Detect which cell encompasses the target text, then output its (x, y) center coordinate. 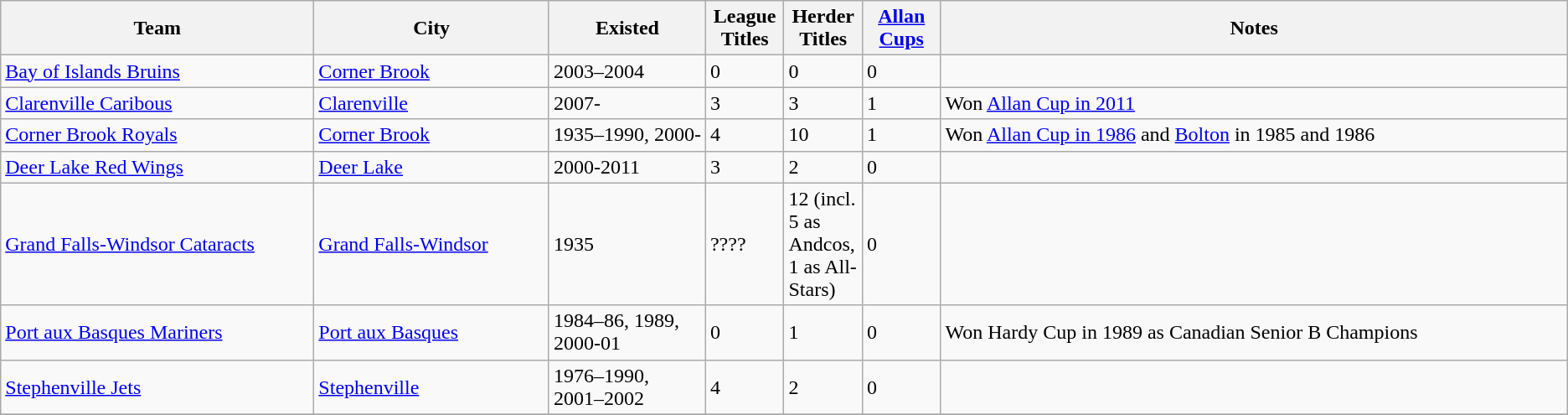
League Titles (745, 29)
2003–2004 (627, 71)
Grand Falls-Windsor (432, 244)
Clarenville Caribous (157, 103)
2000-2011 (627, 167)
Grand Falls-Windsor Cataracts (157, 244)
Herder Titles (823, 29)
2007- (627, 103)
Corner Brook Royals (157, 135)
Deer Lake (432, 167)
Won Allan Cup in 2011 (1254, 103)
Existed (627, 29)
Bay of Islands Bruins (157, 71)
Stephenville Jets (157, 387)
1976–1990, 2001–2002 (627, 387)
Deer Lake Red Wings (157, 167)
Notes (1254, 29)
Won Allan Cup in 1986 and Bolton in 1985 and 1986 (1254, 135)
Team (157, 29)
Port aux Basques Mariners (157, 332)
1935–1990, 2000- (627, 135)
12 (incl. 5 as Andcos, 1 as All-Stars) (823, 244)
10 (823, 135)
Won Hardy Cup in 1989 as Canadian Senior B Champions (1254, 332)
1984–86, 1989, 2000-01 (627, 332)
Stephenville (432, 387)
Port aux Basques (432, 332)
City (432, 29)
Allan Cups (901, 29)
Clarenville (432, 103)
???? (745, 244)
1935 (627, 244)
